Find where the given text appears and provide that cell's center as (X, Y) coordinate. 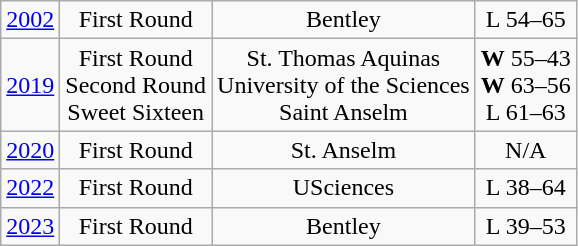
2019 (30, 85)
L 39–53 (526, 226)
2020 (30, 150)
First RoundSecond RoundSweet Sixteen (136, 85)
2022 (30, 188)
W 55–43W 63–56L 61–63 (526, 85)
2023 (30, 226)
2002 (30, 20)
St. Thomas AquinasUniversity of the SciencesSaint Anselm (344, 85)
L 38–64 (526, 188)
N/A (526, 150)
St. Anselm (344, 150)
L 54–65 (526, 20)
USciences (344, 188)
